For the text-containing cell, return its midpoint in [X, Y] coordinate format. 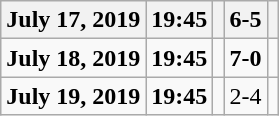
July 17, 2019 [74, 20]
2-4 [246, 96]
7-0 [246, 58]
July 18, 2019 [74, 58]
6-5 [246, 20]
July 19, 2019 [74, 96]
